Identify which cell holds the provided text, then report its [X, Y] central coordinate. 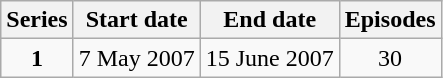
7 May 2007 [136, 58]
15 June 2007 [270, 58]
1 [37, 58]
30 [390, 58]
Start date [136, 20]
Episodes [390, 20]
Series [37, 20]
End date [270, 20]
